Detect which cell encompasses the target text, then output its [x, y] center coordinate. 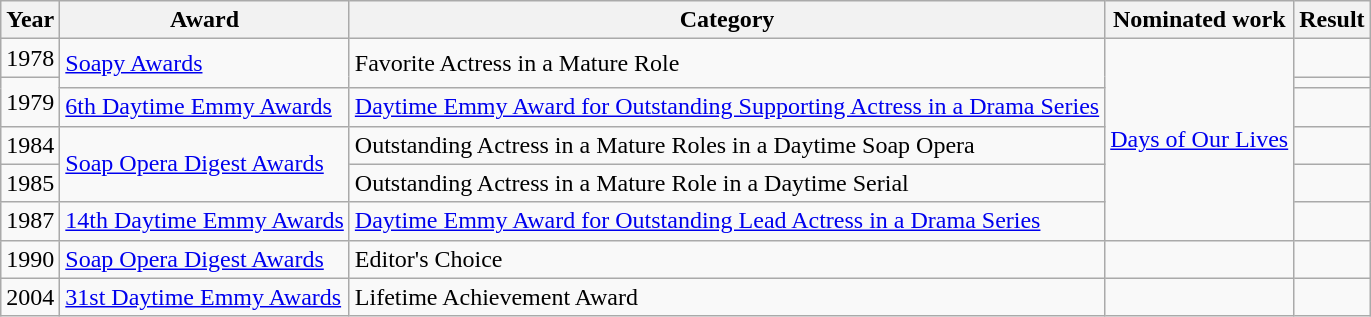
Year [30, 20]
1985 [30, 183]
Days of Our Lives [1200, 140]
14th Daytime Emmy Awards [205, 221]
6th Daytime Emmy Awards [205, 107]
Lifetime Achievement Award [726, 297]
Award [205, 20]
Outstanding Actress in a Mature Roles in a Daytime Soap Opera [726, 145]
Daytime Emmy Award for Outstanding Supporting Actress in a Drama Series [726, 107]
31st Daytime Emmy Awards [205, 297]
2004 [30, 297]
Soapy Awards [205, 64]
Editor's Choice [726, 259]
Nominated work [1200, 20]
Daytime Emmy Award for Outstanding Lead Actress in a Drama Series [726, 221]
1984 [30, 145]
1990 [30, 259]
Favorite Actress in a Mature Role [726, 64]
1978 [30, 58]
Category [726, 20]
1987 [30, 221]
Outstanding Actress in a Mature Role in a Daytime Serial [726, 183]
1979 [30, 102]
Result [1332, 20]
